From the cell containing the given text, extract its center point as [X, Y] coordinate. 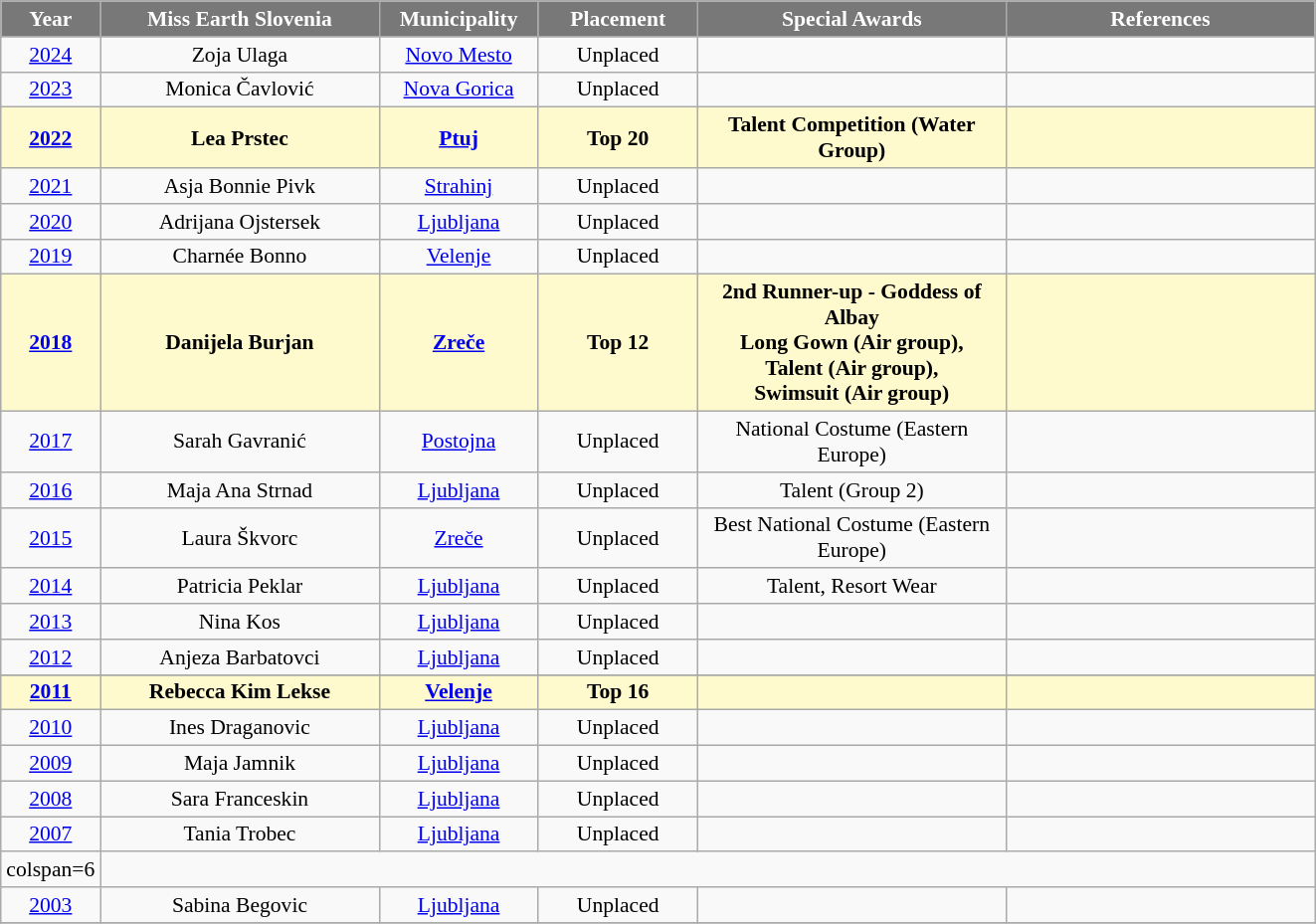
Special Awards [851, 19]
colspan=6 [51, 870]
Laura Škvorc [240, 537]
2008 [51, 799]
Nina Kos [240, 622]
Nova Gorica [459, 90]
Novo Mesto [459, 55]
Anjeza Barbatovci [240, 657]
Monica Čavlović [240, 90]
Top 16 [618, 692]
Strahinj [459, 186]
2013 [51, 622]
2007 [51, 834]
2020 [51, 222]
Talent, Resort Wear [851, 587]
Asja Bonnie Pivk [240, 186]
Talent (Group 2) [851, 490]
2015 [51, 537]
National Costume (Eastern Europe) [851, 442]
Miss Earth Slovenia [240, 19]
Maja Ana Strnad [240, 490]
Talent Competition (Water Group) [851, 137]
Danijela Burjan [240, 343]
Sara Franceskin [240, 799]
2011 [51, 692]
Municipality [459, 19]
2009 [51, 764]
2017 [51, 442]
2022 [51, 137]
Ptuj [459, 137]
2018 [51, 343]
2016 [51, 490]
Zoja Ulaga [240, 55]
2003 [51, 905]
Top 20 [618, 137]
Patricia Peklar [240, 587]
References [1160, 19]
Lea Prstec [240, 137]
Sabina Begovic [240, 905]
Charnée Bonno [240, 257]
Ines Draganovic [240, 728]
2014 [51, 587]
2023 [51, 90]
Tania Trobec [240, 834]
Placement [618, 19]
Adrijana Ojstersek [240, 222]
Rebecca Kim Lekse [240, 692]
Year [51, 19]
Sarah Gavranić [240, 442]
2024 [51, 55]
Best National Costume (Eastern Europe) [851, 537]
2012 [51, 657]
2019 [51, 257]
Maja Jamnik [240, 764]
Top 12 [618, 343]
2010 [51, 728]
2021 [51, 186]
Postojna [459, 442]
2nd Runner-up - Goddess of AlbayLong Gown (Air group), Talent (Air group), Swimsuit (Air group) [851, 343]
